Pinpoint the cell where the given text exists, returning its [x, y] midpoint coordinate. 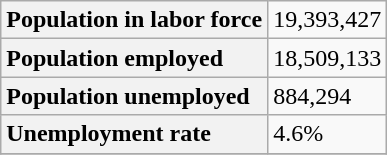
Population employed [134, 58]
4.6% [328, 134]
Population in labor force [134, 20]
19,393,427 [328, 20]
18,509,133 [328, 58]
884,294 [328, 96]
Population unemployed [134, 96]
Unemployment rate [134, 134]
